Determine the [X, Y] coordinate at the center of the cell enclosing the given text.  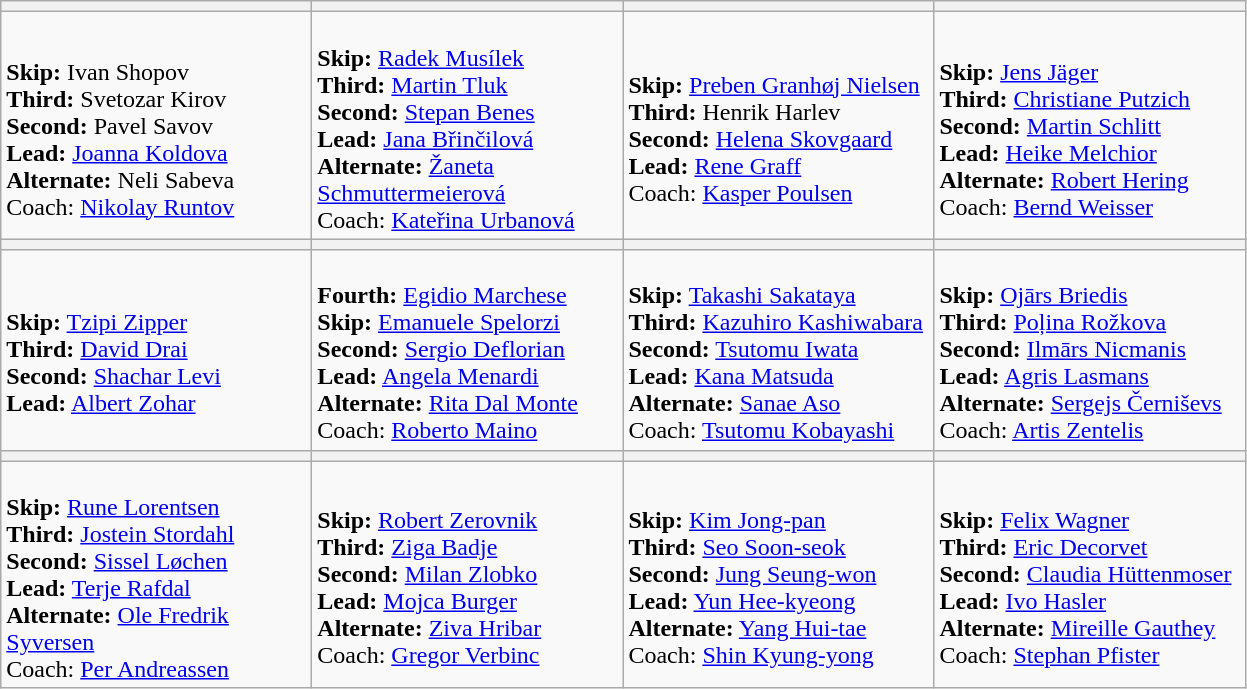
Skip: Ojārs Briedis Third: Poļina Rožkova Second: Ilmārs Nicmanis Lead: Agris Lasmans Alternate: Sergejs Černiševs Coach: Artis Zentelis [1090, 350]
Skip: Felix Wagner Third: Eric Decorvet Second: Claudia Hüttenmoser Lead: Ivo Hasler Alternate: Mireille Gauthey Coach: Stephan Pfister [1090, 574]
Skip: Robert Zerovnik Third: Ziga Badje Second: Milan Zlobko Lead: Mojca Burger Alternate: Ziva Hribar Coach: Gregor Verbinc [468, 574]
Skip: Tzipi Zipper Third: David Drai Second: Shachar Levi Lead: Albert Zohar [156, 350]
Skip: Rune Lorentsen Third: Jostein Stordahl Second: Sissel Løchen Lead: Terje Rafdal Alternate: Ole Fredrik Syversen Coach: Per Andreassen [156, 574]
Skip: Kim Jong-pan Third: Seo Soon-seok Second: Jung Seung-won Lead: Yun Hee-kyeong Alternate: Yang Hui-tae Coach: Shin Kyung-yong [778, 574]
Skip: Jens Jäger Third: Christiane Putzich Second: Martin Schlitt Lead: Heike Melchior Alternate: Robert Hering Coach: Bernd Weisser [1090, 126]
Fourth: Egidio Marchese Skip: Emanuele Spelorzi Second: Sergio Deflorian Lead: Angela Menardi Alternate: Rita Dal Monte Coach: Roberto Maino [468, 350]
Skip: Ivan Shopov Third: Svetozar Kirov Second: Pavel Savov Lead: Joanna Koldova Alternate: Neli Sabeva Coach: Nikolay Runtov [156, 126]
Skip: Takashi Sakataya Third: Kazuhiro Kashiwabara Second: Tsutomu Iwata Lead: Kana Matsuda Alternate: Sanae Aso Coach: Tsutomu Kobayashi [778, 350]
Skip: Radek Musílek Third: Martin Tluk Second: Stepan Benes Lead: Jana Břinčilová Alternate: Žaneta Schmuttermeierová Coach: Kateřina Urbanová [468, 126]
Skip: Preben Granhøj Nielsen Third: Henrik Harlev Second: Helena Skovgaard Lead: Rene Graff Coach: Kasper Poulsen [778, 126]
